Determine the (X, Y) coordinate at the center of the cell enclosing the given text.  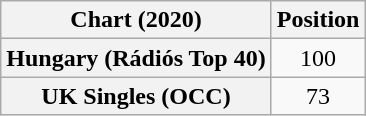
Chart (2020) (136, 20)
100 (318, 58)
UK Singles (OCC) (136, 96)
Hungary (Rádiós Top 40) (136, 58)
73 (318, 96)
Position (318, 20)
